Detect which cell encompasses the target text, then output its [X, Y] center coordinate. 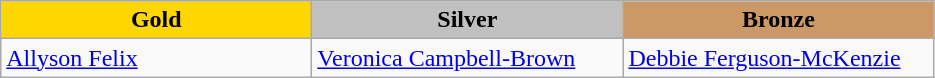
Allyson Felix [156, 58]
Bronze [778, 20]
Veronica Campbell-Brown [468, 58]
Gold [156, 20]
Silver [468, 20]
Debbie Ferguson-McKenzie [778, 58]
